Search for the cell housing the specified text and yield its [x, y] center coordinate. 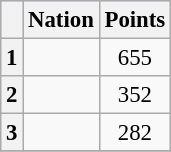
282 [134, 133]
Points [134, 20]
655 [134, 58]
352 [134, 95]
3 [12, 133]
1 [12, 58]
Nation [61, 20]
2 [12, 95]
